Determine the (x, y) coordinate at the center of the cell enclosing the given text.  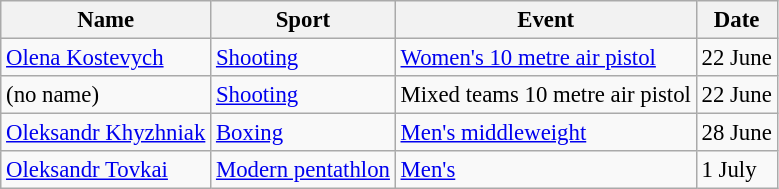
Oleksandr Tovkai (106, 170)
Women's 10 metre air pistol (546, 58)
(no name) (106, 95)
Sport (304, 20)
Modern pentathlon (304, 170)
1 July (736, 170)
Boxing (304, 133)
Date (736, 20)
28 June (736, 133)
Olena Kostevych (106, 58)
Oleksandr Khyzhniak (106, 133)
Mixed teams 10 metre air pistol (546, 95)
Men's middleweight (546, 133)
Men's (546, 170)
Event (546, 20)
Name (106, 20)
